Determine the (X, Y) coordinate at the center of the cell enclosing the given text.  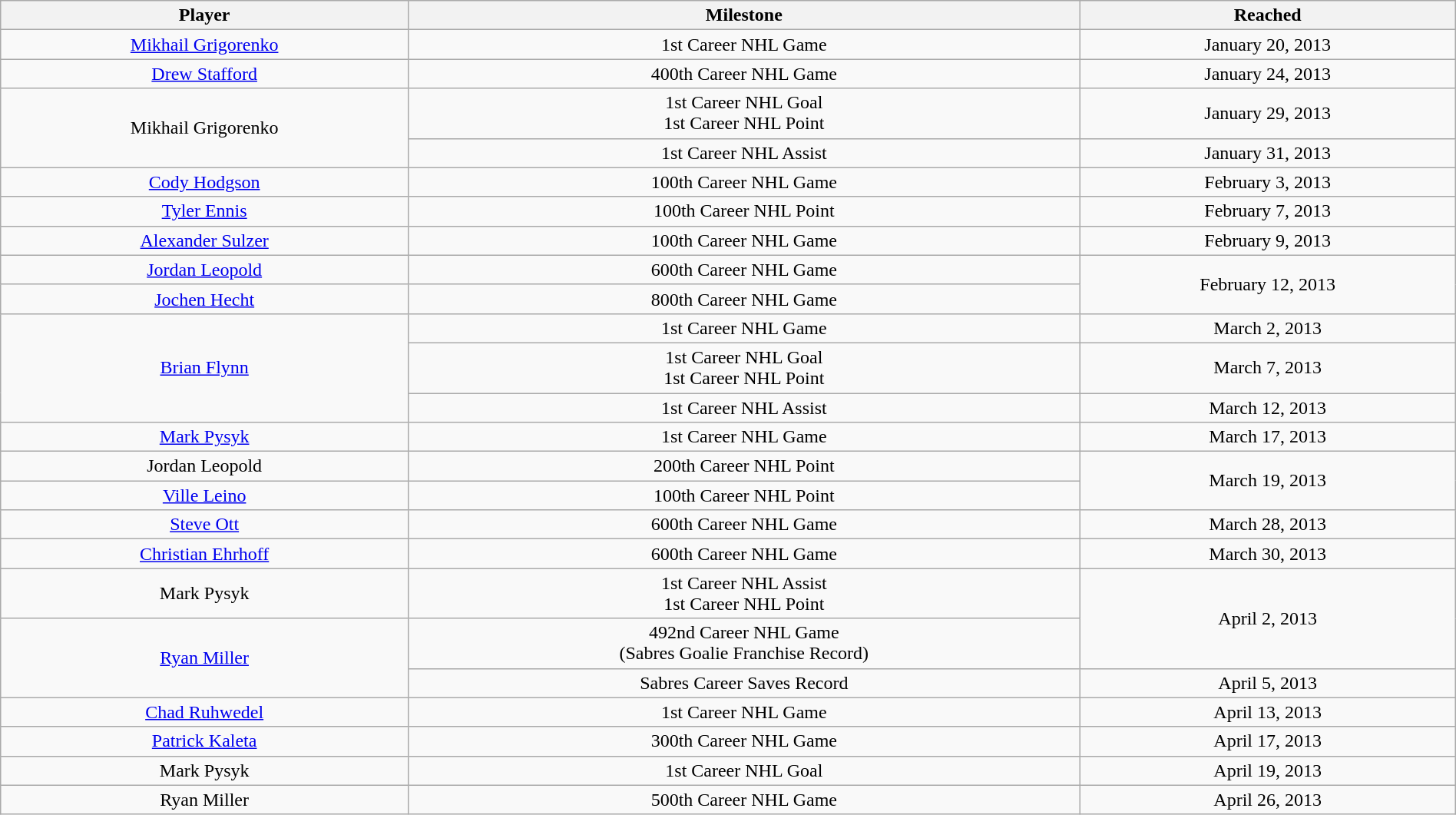
March 2, 2013 (1267, 328)
April 26, 2013 (1267, 800)
Drew Stafford (204, 74)
500th Career NHL Game (745, 800)
1st Career NHL Goal (745, 770)
January 29, 2013 (1267, 114)
400th Career NHL Game (745, 74)
Reached (1267, 15)
Player (204, 15)
800th Career NHL Game (745, 299)
March 28, 2013 (1267, 525)
200th Career NHL Point (745, 466)
February 12, 2013 (1267, 284)
Alexander Sulzer (204, 240)
Milestone (745, 15)
March 17, 2013 (1267, 437)
1st Career NHL Assist1st Career NHL Point (745, 593)
March 7, 2013 (1267, 367)
March 30, 2013 (1267, 554)
April 19, 2013 (1267, 770)
January 31, 2013 (1267, 153)
February 7, 2013 (1267, 211)
Patrick Kaleta (204, 741)
April 13, 2013 (1267, 712)
February 9, 2013 (1267, 240)
January 20, 2013 (1267, 45)
Ville Leino (204, 495)
Tyler Ennis (204, 211)
February 3, 2013 (1267, 182)
April 5, 2013 (1267, 683)
300th Career NHL Game (745, 741)
January 24, 2013 (1267, 74)
March 12, 2013 (1267, 408)
Sabres Career Saves Record (745, 683)
Cody Hodgson (204, 182)
April 17, 2013 (1267, 741)
Jochen Hecht (204, 299)
Brian Flynn (204, 367)
Chad Ruhwedel (204, 712)
Christian Ehrhoff (204, 554)
Steve Ott (204, 525)
March 19, 2013 (1267, 481)
April 2, 2013 (1267, 618)
492nd Career NHL Game(Sabres Goalie Franchise Record) (745, 644)
